Extract the [x, y] coordinate from the center of the cell holding the provided text.  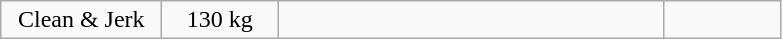
Clean & Jerk [82, 20]
130 kg [220, 20]
